Extract the [X, Y] coordinate from the center of the cell holding the provided text.  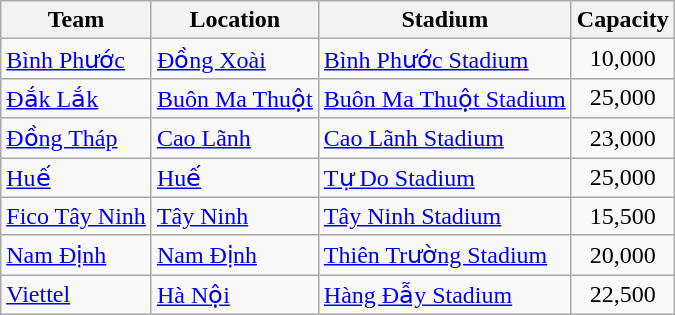
Buôn Ma Thuột Stadium [444, 98]
22,500 [622, 295]
Thiên Trường Stadium [444, 255]
Cao Lãnh Stadium [444, 138]
15,500 [622, 216]
Buôn Ma Thuột [234, 98]
Đồng Tháp [76, 138]
Đồng Xoài [234, 59]
Đắk Lắk [76, 98]
10,000 [622, 59]
Fico Tây Ninh [76, 216]
20,000 [622, 255]
Tây Ninh Stadium [444, 216]
Tây Ninh [234, 216]
23,000 [622, 138]
Bình Phước [76, 59]
Bình Phước Stadium [444, 59]
Location [234, 20]
Viettel [76, 295]
Tự Do Stadium [444, 178]
Capacity [622, 20]
Stadium [444, 20]
Cao Lãnh [234, 138]
Team [76, 20]
Hà Nội [234, 295]
Hàng Đẫy Stadium [444, 295]
